Locate the cell with the specified text and output its [x, y] center coordinate. 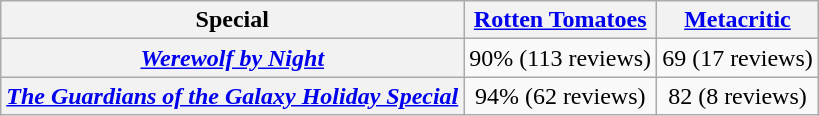
Rotten Tomatoes [560, 20]
90% (113 reviews) [560, 58]
The Guardians of the Galaxy Holiday Special [232, 96]
69 (17 reviews) [738, 58]
82 (8 reviews) [738, 96]
94% (62 reviews) [560, 96]
Werewolf by Night [232, 58]
Metacritic [738, 20]
Special [232, 20]
